Detect which cell encompasses the target text, then output its [X, Y] center coordinate. 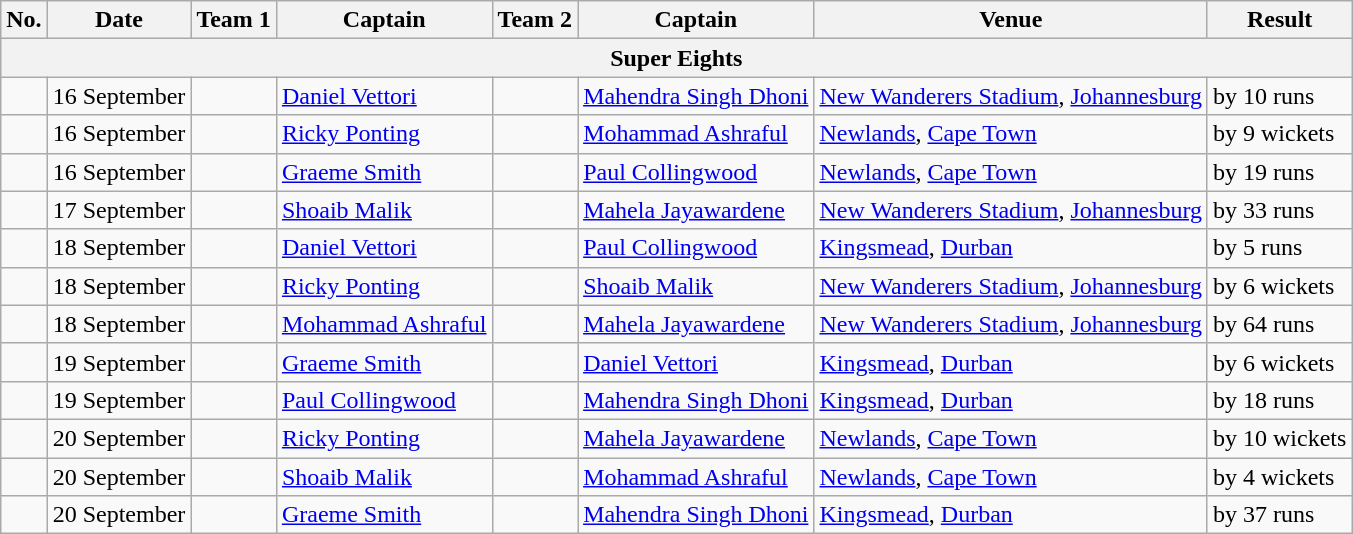
Venue [1011, 20]
Super Eights [676, 58]
Team 1 [234, 20]
by 37 runs [1279, 515]
by 10 wickets [1279, 438]
Team 2 [535, 20]
by 64 runs [1279, 324]
by 9 wickets [1279, 134]
by 4 wickets [1279, 477]
by 19 runs [1279, 172]
17 September [119, 210]
by 33 runs [1279, 210]
by 10 runs [1279, 96]
by 5 runs [1279, 248]
No. [24, 20]
Date [119, 20]
Result [1279, 20]
by 18 runs [1279, 400]
